Identify which cell holds the provided text, then report its [X, Y] central coordinate. 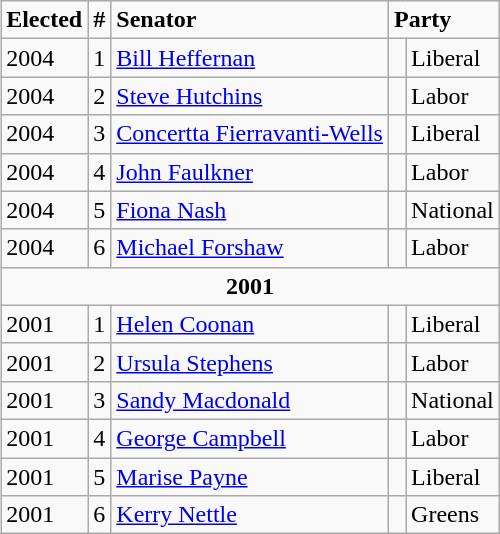
Senator [250, 20]
Sandy Macdonald [250, 400]
Ursula Stephens [250, 362]
Concertta Fierravanti-Wells [250, 134]
Greens [453, 515]
Helen Coonan [250, 324]
Party [444, 20]
Steve Hutchins [250, 96]
# [100, 20]
Elected [44, 20]
Kerry Nettle [250, 515]
Michael Forshaw [250, 248]
Marise Payne [250, 477]
Bill Heffernan [250, 58]
George Campbell [250, 438]
Fiona Nash [250, 210]
John Faulkner [250, 172]
